Return (X, Y) of the center of cell containing provided text 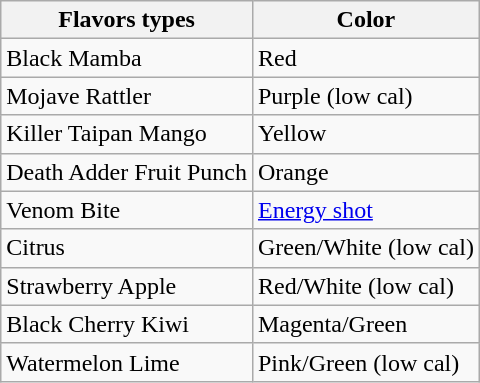
Mojave Rattler (127, 96)
Watermelon Lime (127, 362)
Green/White (low cal) (366, 248)
Venom Bite (127, 210)
Death Adder Fruit Punch (127, 172)
Flavors types (127, 20)
Killer Taipan Mango (127, 134)
Black Cherry Kiwi (127, 324)
Strawberry Apple (127, 286)
Magenta/Green (366, 324)
Color (366, 20)
Energy shot (366, 210)
Citrus (127, 248)
Red (366, 58)
Yellow (366, 134)
Purple (low cal) (366, 96)
Orange (366, 172)
Red/White (low cal) (366, 286)
Black Mamba (127, 58)
Pink/Green (low cal) (366, 362)
